Pinpoint the cell where the given text exists, returning its [x, y] midpoint coordinate. 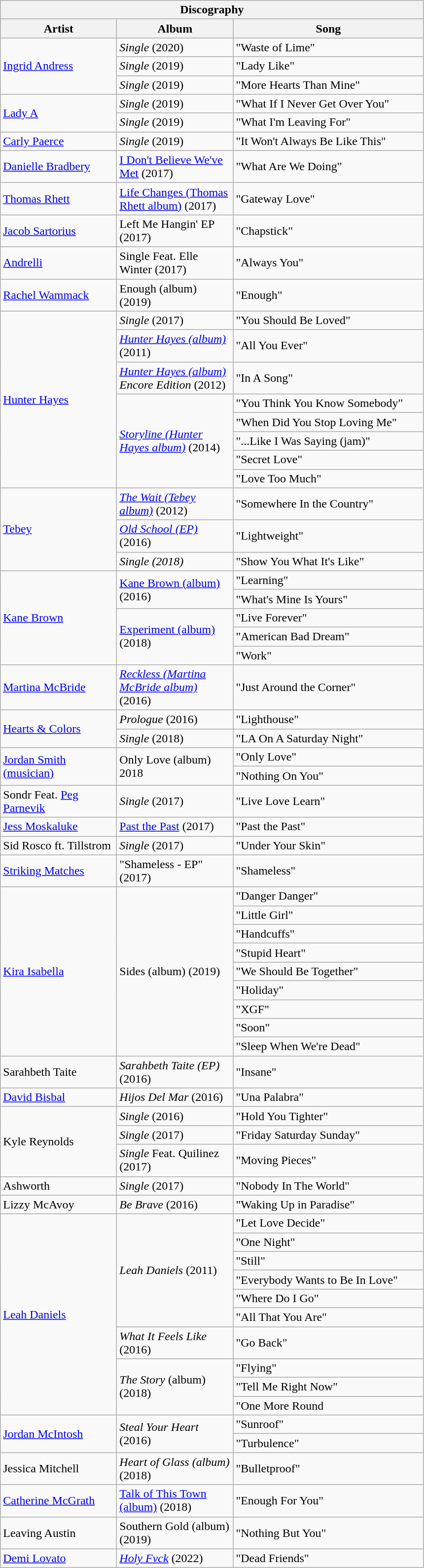
Hunter Hayes (album) Encore Edition (2012) [175, 378]
"Nothing On You" [328, 776]
Sides (album) (2019) [175, 972]
"Enough" [328, 295]
Single (2016) [175, 1116]
"Always You" [328, 262]
"Enough For You" [328, 1500]
Sarahbeth Taite (EP) (2016) [175, 1072]
Carly Paerce [59, 141]
"Under Your Skin" [328, 845]
"What I'm Leaving For" [328, 122]
Ingrid Andress [59, 66]
Hijos Del Mar (2016) [175, 1097]
Storyline (Hunter Hayes album) (2014) [175, 441]
"Live Love Learn" [328, 801]
"...Like I Was Saying (jam)" [328, 441]
"Lady Like" [328, 66]
Heart of Glass (album) (2018) [175, 1469]
"Nothing But You" [328, 1533]
Danielle Bradbery [59, 167]
"Lighthouse" [328, 720]
Jordan McIntosh [59, 1434]
Discography [212, 10]
Leaving Austin [59, 1533]
"Bulletproof" [328, 1469]
"XGF" [328, 1009]
"Tell Me Right Now" [328, 1387]
Lady A [59, 113]
Steal Your Heart (2016) [175, 1434]
"What If I Never Get Over You" [328, 104]
"Una Palabra" [328, 1097]
Prologue (2016) [175, 720]
Past the Past (2017) [175, 827]
"Still" [328, 1261]
Kyle Reynolds [59, 1141]
Only Love (album) 2018 [175, 766]
"Handcuffs" [328, 934]
Single Feat. Quilinez (2017) [175, 1160]
"All That You Are" [328, 1317]
Sid Rosco ft. Tillstrom [59, 845]
Tebey [59, 529]
Hunter Hayes [59, 400]
Leah Daniels [59, 1314]
"Stupid Heart" [328, 952]
Hearts & Colors [59, 729]
"Dead Friends" [328, 1558]
"Insane" [328, 1072]
Jordan Smith (musician) [59, 766]
Sarahbeth Taite [59, 1072]
"Only Love" [328, 757]
"Hold You Tighter" [328, 1116]
"Lightweight" [328, 536]
"You Think You Know Somebody" [328, 403]
"American Bad Dream" [328, 636]
The Story (album) (2018) [175, 1387]
"Chapstick" [328, 231]
Song [328, 29]
"Shameless" [328, 871]
Thomas Rhett [59, 198]
Be Brave (2016) [175, 1204]
Experiment (album) (2018) [175, 636]
"We Should Be Together" [328, 971]
Demi Lovato [59, 1558]
Martina McBride [59, 688]
"In A Song" [328, 378]
Sondr Feat. Peg Parnevik [59, 801]
"What's Mine Is Yours" [328, 599]
"Let Love Decide" [328, 1223]
"Friday Saturday Sunday" [328, 1135]
Left Me Hangin' EP (2017) [175, 231]
Artist [59, 29]
Catherine McGrath [59, 1500]
Kane Brown (album) (2016) [175, 589]
Single Feat. Elle Winter (2017) [175, 262]
Holy Fvck (2022) [175, 1558]
"You Should Be Loved" [328, 321]
"Where Do I Go" [328, 1298]
"Secret Love" [328, 460]
"Sleep When We're Dead" [328, 1047]
"Waking Up in Paradise" [328, 1204]
David Bisbal [59, 1097]
"Somewhere In the Country" [328, 504]
Rachel Wammack [59, 295]
Lizzy McAvoy [59, 1204]
Enough (album) (2019) [175, 295]
"Moving Pieces" [328, 1160]
"Flying" [328, 1368]
"Go Back" [328, 1343]
Striking Matches [59, 871]
"Learning" [328, 580]
"It Won't Always Be Like This" [328, 141]
The Wait (Tebey album) (2012) [175, 504]
I Don't Believe We've Met (2017) [175, 167]
Jessica Mitchell [59, 1469]
"What Are We Doing" [328, 167]
"Work" [328, 656]
"Waste of Lime" [328, 47]
"All You Ever" [328, 346]
Single (2020) [175, 47]
"When Did You Stop Loving Me" [328, 422]
"Turbulence" [328, 1443]
"Little Girl" [328, 915]
"Nobody In The World" [328, 1186]
"Love Too Much" [328, 478]
"Shameless - EP" (2017) [175, 871]
"Holiday" [328, 990]
Leah Daniels (2011) [175, 1270]
Jess Moskaluke [59, 827]
"Sunroof" [328, 1424]
"Show You What It's Like" [328, 561]
Talk of This Town (album) (2018) [175, 1500]
Hunter Hayes (album) (2011) [175, 346]
Old School (EP) (2016) [175, 536]
Life Changes (Thomas Rhett album) (2017) [175, 198]
"Just Around the Corner" [328, 688]
"One Night" [328, 1242]
Ashworth [59, 1186]
Jacob Sartorius [59, 231]
Southern Gold (album) (2019) [175, 1533]
"One More Round [328, 1406]
"Gateway Love" [328, 198]
Kane Brown [59, 618]
Album [175, 29]
What It Feels Like (2016) [175, 1343]
"LA On A Saturday Night" [328, 738]
"Soon" [328, 1028]
"More Hearts Than Mine" [328, 85]
Kira Isabella [59, 972]
"Danger Danger" [328, 896]
"Everybody Wants to Be In Love" [328, 1279]
Andrelli [59, 262]
"Past the Past" [328, 827]
"Live Forever" [328, 618]
Reckless (Martina McBride album) (2016) [175, 688]
